Capture the cell that displays the provided text and extract its (X, Y) central coordinate. 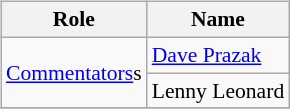
Lenny Leonard (218, 91)
Name (218, 20)
Commentatorss (74, 72)
Role (74, 20)
Dave Prazak (218, 55)
